Pinpoint the cell where the given text exists, returning its (x, y) midpoint coordinate. 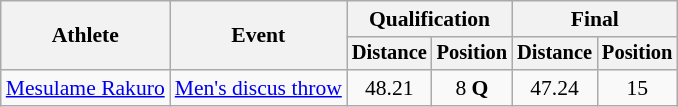
47.24 (554, 88)
8 Q (472, 88)
48.21 (390, 88)
Mesulame Rakuro (86, 88)
Final (594, 19)
Athlete (86, 36)
15 (637, 88)
Men's discus throw (258, 88)
Event (258, 36)
Qualification (430, 19)
